Capture the cell that displays the provided text and extract its (X, Y) central coordinate. 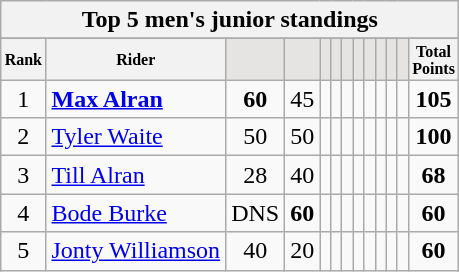
2 (24, 137)
TotalPoints (434, 60)
1 (24, 99)
Rank (24, 60)
28 (256, 175)
5 (24, 251)
Till Alran (136, 175)
3 (24, 175)
105 (434, 99)
Tyler Waite (136, 137)
4 (24, 213)
Rider (136, 60)
DNS (256, 213)
68 (434, 175)
Jonty Williamson (136, 251)
Bode Burke (136, 213)
100 (434, 137)
Max Alran (136, 99)
20 (302, 251)
45 (302, 99)
Top 5 men's junior standings (230, 20)
